Return the [x, y] coordinate for the center point of the cell that contains the specified text.  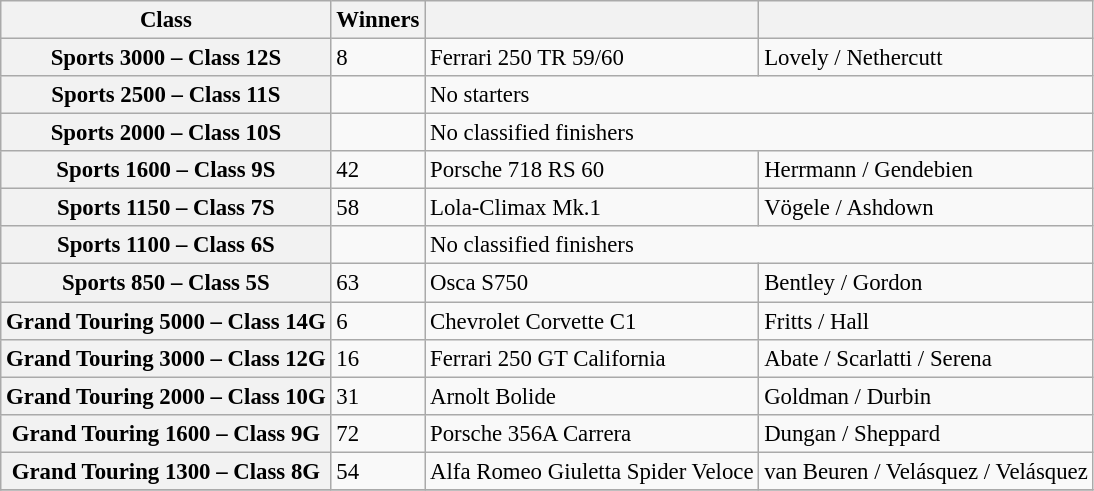
Alfa Romeo Giuletta Spider Veloce [592, 471]
16 [378, 358]
Winners [378, 20]
Arnolt Bolide [592, 396]
58 [378, 208]
Sports 1150 – Class 7S [166, 208]
Grand Touring 1300 – Class 8G [166, 471]
Sports 850 – Class 5S [166, 283]
Sports 2000 – Class 10S [166, 133]
van Beuren / Velásquez / Velásquez [926, 471]
Grand Touring 1600 – Class 9G [166, 433]
Grand Touring 3000 – Class 12G [166, 358]
72 [378, 433]
Dungan / Sheppard [926, 433]
Ferrari 250 TR 59/60 [592, 58]
Goldman / Durbin [926, 396]
8 [378, 58]
Abate / Scarlatti / Serena [926, 358]
Grand Touring 2000 – Class 10G [166, 396]
Porsche 718 RS 60 [592, 170]
Vögele / Ashdown [926, 208]
Porsche 356A Carrera [592, 433]
Lola-Climax Mk.1 [592, 208]
Sports 2500 – Class 11S [166, 95]
Sports 1100 – Class 6S [166, 245]
Lovely / Nethercutt [926, 58]
Chevrolet Corvette C1 [592, 321]
63 [378, 283]
Class [166, 20]
Sports 1600 – Class 9S [166, 170]
Grand Touring 5000 – Class 14G [166, 321]
Herrmann / Gendebien [926, 170]
Sports 3000 – Class 12S [166, 58]
Ferrari 250 GT California [592, 358]
Bentley / Gordon [926, 283]
6 [378, 321]
42 [378, 170]
54 [378, 471]
31 [378, 396]
Osca S750 [592, 283]
Fritts / Hall [926, 321]
No starters [759, 95]
